Output the [X, Y] coordinate of the center of the cell containing the given text.  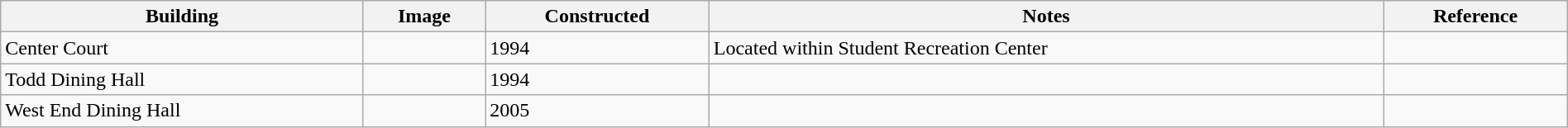
Image [423, 17]
Located within Student Recreation Center [1045, 48]
Notes [1045, 17]
2005 [597, 111]
West End Dining Hall [182, 111]
Building [182, 17]
Center Court [182, 48]
Todd Dining Hall [182, 79]
Reference [1475, 17]
Constructed [597, 17]
